Pinpoint the cell where the given text exists, returning its (x, y) midpoint coordinate. 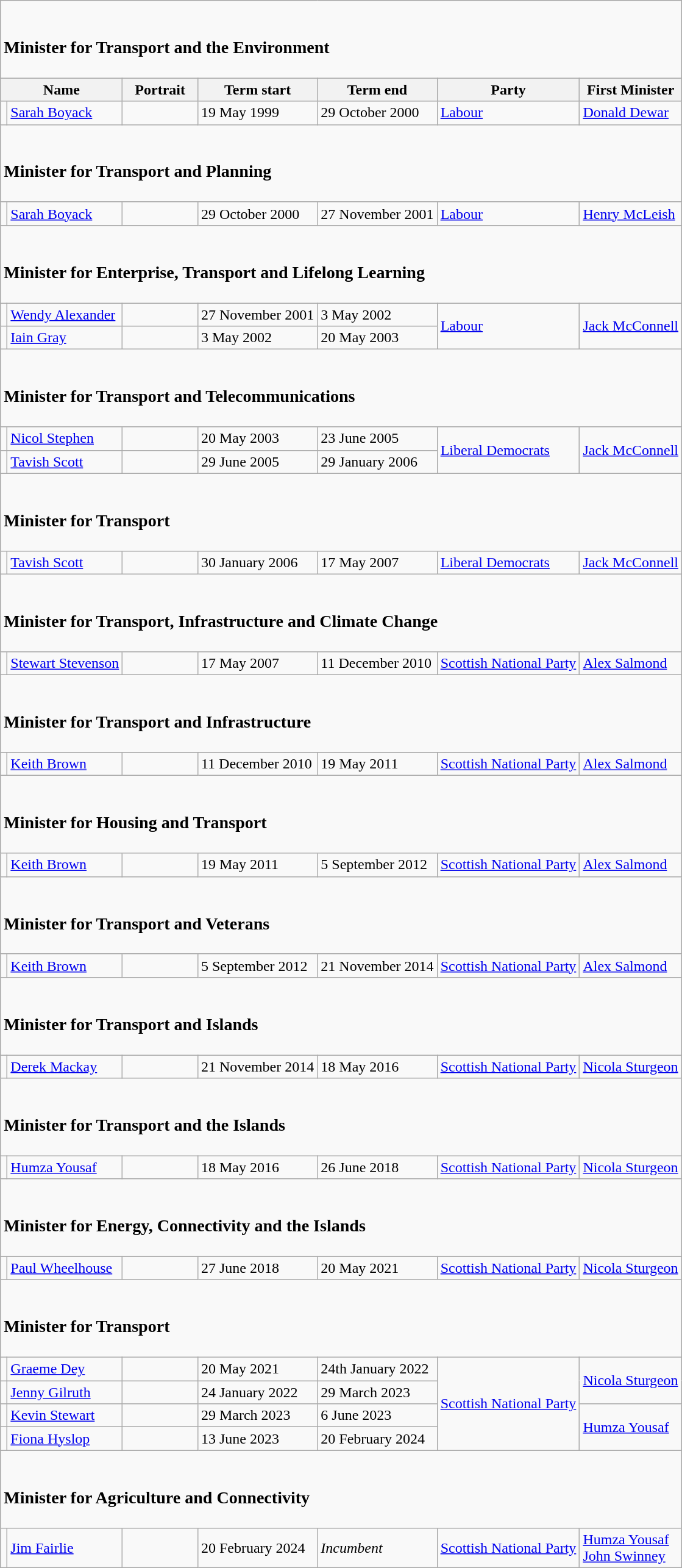
Derek Mackay (65, 1067)
24th January 2022 (377, 1369)
Jenny Gilruth (65, 1392)
Minister for Energy, Connectivity and the Islands (341, 1217)
Minister for Housing and Transport (341, 815)
Graeme Dey (65, 1369)
Name (62, 90)
Minister for Transport and the Environment (341, 39)
Party (508, 90)
23 June 2005 (377, 439)
29 June 2005 (257, 462)
Donald Dewar (631, 113)
Kevin Stewart (65, 1416)
27 June 2018 (257, 1268)
19 May 1999 (257, 113)
Minister for Transport and the Islands (341, 1117)
Minister for Transport, Infrastructure and Climate Change (341, 612)
Minister for Enterprise, Transport and Lifelong Learning (341, 263)
Fiona Hyslop (65, 1439)
29 January 2006 (377, 462)
Term start (257, 90)
Minister for Transport and Planning (341, 163)
Henry McLeish (631, 213)
Minister for Transport and Islands (341, 1016)
Minister for Transport and Veterans (341, 915)
First Minister (631, 90)
13 June 2023 (257, 1439)
6 June 2023 (377, 1416)
Nicol Stephen (65, 439)
Minister for Transport and Telecommunications (341, 388)
Incumbent (377, 1548)
Humza YousafJohn Swinney (631, 1548)
Portrait (160, 90)
Jim Fairlie (65, 1548)
Iain Gray (65, 338)
30 January 2006 (257, 562)
Wendy Alexander (65, 315)
Minister for Agriculture and Connectivity (341, 1489)
Minister for Transport and Infrastructure (341, 714)
26 June 2018 (377, 1167)
Stewart Stevenson (65, 664)
24 January 2022 (257, 1392)
Paul Wheelhouse (65, 1268)
Term end (377, 90)
